Capture the cell that displays the provided text and extract its [x, y] central coordinate. 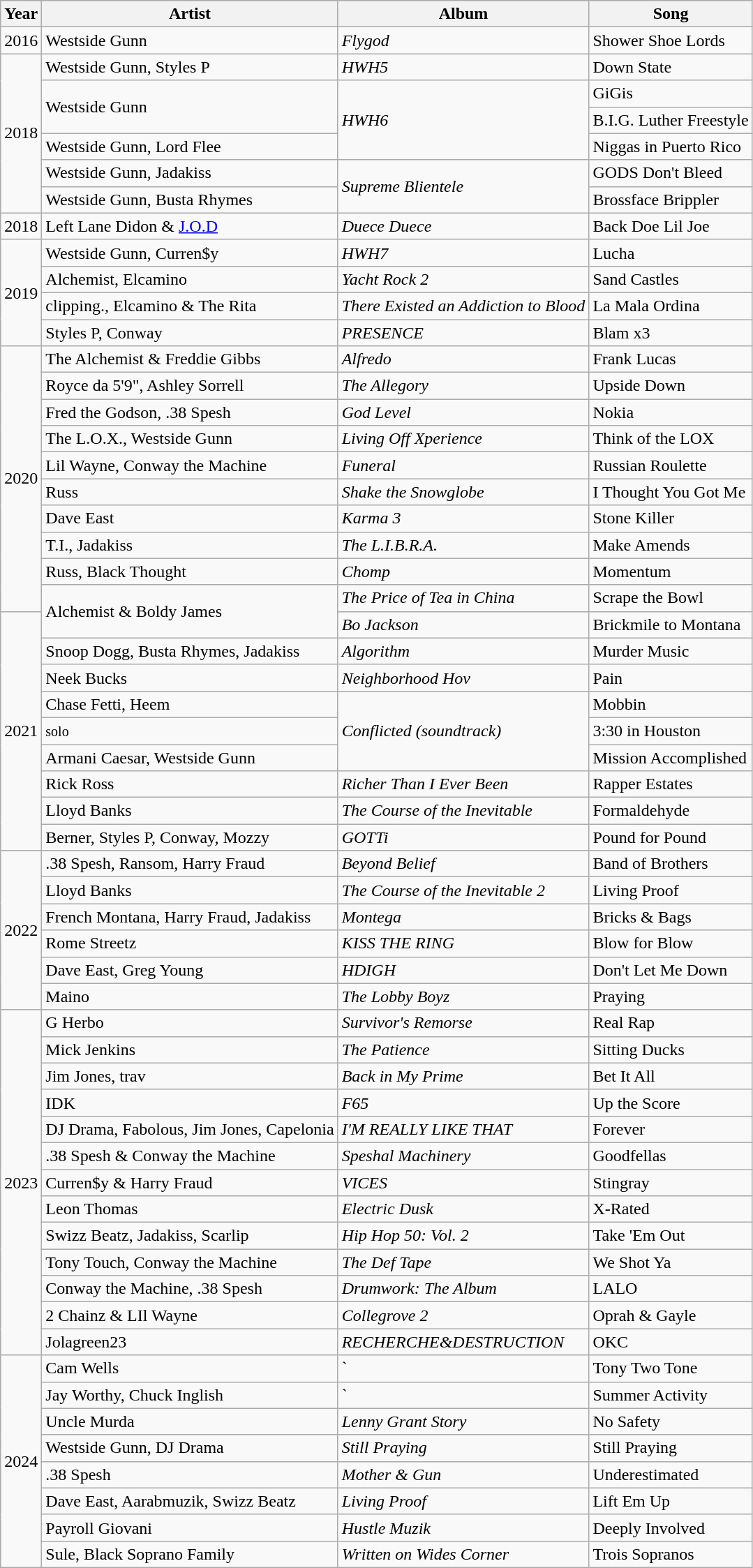
Think of the LOX [671, 439]
Oprah & Gayle [671, 1315]
Brossface Brippler [671, 200]
Payroll Giovani [190, 1528]
The Alchemist & Freddie Gibbs [190, 359]
OKC [671, 1342]
God Level [463, 412]
Uncle Murda [190, 1421]
Neek Bucks [190, 678]
Niggas in Puerto Rico [671, 147]
Curren$y & Harry Fraud [190, 1183]
Brickmile to Montana [671, 625]
Forever [671, 1129]
Upside Down [671, 386]
HWH7 [463, 253]
Back Doe Lil Joe [671, 226]
Bricks & Bags [671, 917]
F65 [463, 1103]
Jay Worthy, Chuck Inglish [190, 1395]
Alchemist & Boldy James [190, 611]
Left Lane Didon & J.O.D [190, 226]
solo [190, 731]
Leon Thomas [190, 1209]
RECHERCHE&DESTRUCTION [463, 1342]
Karma 3 [463, 518]
The Allegory [463, 386]
Dave East, Aarabmuzik, Swizz Beatz [190, 1501]
Murder Music [671, 651]
Tony Touch, Conway the Machine [190, 1262]
Summer Activity [671, 1395]
Don't Let Me Down [671, 970]
Goodfellas [671, 1156]
Jolagreen23 [190, 1342]
.38 Spesh, Ransom, Harry Fraud [190, 864]
Lil Wayne, Conway the Machine [190, 465]
Real Rap [671, 1023]
Underestimated [671, 1474]
Funeral [463, 465]
Neighborhood Hov [463, 678]
Rick Ross [190, 784]
Stone Killer [671, 518]
Swizz Beatz, Jadakiss, Scarlip [190, 1236]
No Safety [671, 1421]
Written on Wides Corner [463, 1554]
Artist [190, 14]
Bet It All [671, 1076]
DJ Drama, Fabolous, Jim Jones, Capelonia [190, 1129]
Westside Gunn, Jadakiss [190, 173]
2 Chainz & LIl Wayne [190, 1315]
.38 Spesh & Conway the Machine [190, 1156]
Maino [190, 996]
The Patience [463, 1050]
Tony Two Tone [671, 1368]
Make Amends [671, 545]
Pound for Pound [671, 837]
The Price of Tea in China [463, 598]
The Course of the Inevitable 2 [463, 890]
Jim Jones, trav [190, 1076]
2022 [21, 930]
The Def Tape [463, 1262]
Living Off Xperience [463, 439]
3:30 in Houston [671, 731]
French Montana, Harry Fraud, Jadakiss [190, 917]
Collegrove 2 [463, 1315]
The Course of the Inevitable [463, 811]
Chase Fetti, Heem [190, 704]
Cam Wells [190, 1368]
2023 [21, 1182]
VICES [463, 1183]
Berner, Styles P, Conway, Mozzy [190, 837]
Russ [190, 492]
2019 [21, 292]
Conway the Machine, .38 Spesh [190, 1289]
Back in My Prime [463, 1076]
Supreme Blientele [463, 186]
Album [463, 14]
Drumwork: The Album [463, 1289]
La Mala Ordina [671, 306]
Sitting Ducks [671, 1050]
KISS THE RING [463, 943]
Pain [671, 678]
Russ, Black Thought [190, 572]
The Lobby Boyz [463, 996]
Sand Castles [671, 279]
Take 'Em Out [671, 1236]
Westside Gunn, Curren$y [190, 253]
Lucha [671, 253]
Stingray [671, 1183]
Russian Roulette [671, 465]
2020 [21, 479]
Snoop Dogg, Busta Rhymes, Jadakiss [190, 651]
GiGis [671, 94]
Westside Gunn, Busta Rhymes [190, 200]
Momentum [671, 572]
Formaldehyde [671, 811]
Westside Gunn, Styles P [190, 67]
Rapper Estates [671, 784]
I'M REALLY LIKE THAT [463, 1129]
Richer Than I Ever Been [463, 784]
Alfredo [463, 359]
The L.O.X., Westside Gunn [190, 439]
Up the Score [671, 1103]
HDIGH [463, 970]
Algorithm [463, 651]
Alchemist, Elcamino [190, 279]
Chomp [463, 572]
I Thought You Got Me [671, 492]
We Shot Ya [671, 1262]
X-Rated [671, 1209]
Montega [463, 917]
Yacht Rock 2 [463, 279]
Westside Gunn, DJ Drama [190, 1448]
Fred the Godson, .38 Spesh [190, 412]
Shower Shoe Lords [671, 40]
Trois Sopranos [671, 1554]
Nokia [671, 412]
Mother & Gun [463, 1474]
Blow for Blow [671, 943]
2016 [21, 40]
Survivor's Remorse [463, 1023]
HWH6 [463, 120]
Year [21, 14]
Speshal Machinery [463, 1156]
Blam x3 [671, 333]
HWH5 [463, 67]
PRESENCE [463, 333]
Lift Em Up [671, 1501]
clipping., Elcamino & The Rita [190, 306]
Styles P, Conway [190, 333]
Dave East, Greg Young [190, 970]
Down State [671, 67]
LALO [671, 1289]
The L.I.B.R.A. [463, 545]
T.I., Jadakiss [190, 545]
Rome Streetz [190, 943]
Bo Jackson [463, 625]
Shake the Snowglobe [463, 492]
Deeply Involved [671, 1528]
Royce da 5'9", Ashley Sorrell [190, 386]
B.I.G. Luther Freestyle [671, 120]
Armani Caesar, Westside Gunn [190, 757]
2021 [21, 731]
Lenny Grant Story [463, 1421]
Duece Duece [463, 226]
G Herbo [190, 1023]
Frank Lucas [671, 359]
Praying [671, 996]
Mick Jenkins [190, 1050]
Flygod [463, 40]
There Existed an Addiction to Blood [463, 306]
Mission Accomplished [671, 757]
Dave East [190, 518]
GOTTi [463, 837]
Scrape the Bowl [671, 598]
2024 [21, 1461]
Song [671, 14]
IDK [190, 1103]
GODS Don't Bleed [671, 173]
Sule, Black Soprano Family [190, 1554]
Hustle Muzik [463, 1528]
Westside Gunn, Lord Flee [190, 147]
Hip Hop 50: Vol. 2 [463, 1236]
.38 Spesh [190, 1474]
Mobbin [671, 704]
Beyond Belief [463, 864]
Band of Brothers [671, 864]
Conflicted (soundtrack) [463, 731]
Electric Dusk [463, 1209]
